Determine the [x, y] coordinate at the center of the cell enclosing the given text.  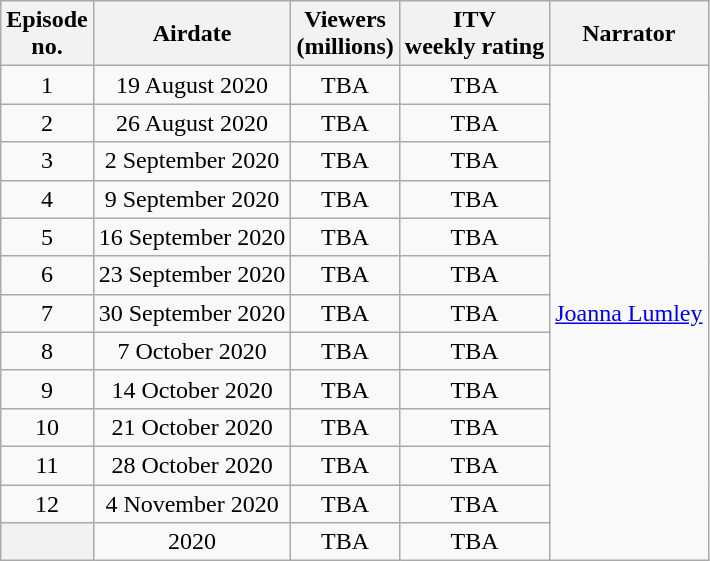
Joanna Lumley [629, 314]
11 [47, 465]
12 [47, 503]
Narrator [629, 34]
2 [47, 123]
5 [47, 237]
7 [47, 313]
7 October 2020 [192, 351]
2 September 2020 [192, 161]
9 [47, 389]
10 [47, 427]
16 September 2020 [192, 237]
21 October 2020 [192, 427]
2020 [192, 542]
Airdate [192, 34]
Episodeno. [47, 34]
4 [47, 199]
14 October 2020 [192, 389]
Viewers(millions) [345, 34]
3 [47, 161]
8 [47, 351]
30 September 2020 [192, 313]
26 August 2020 [192, 123]
19 August 2020 [192, 85]
4 November 2020 [192, 503]
28 October 2020 [192, 465]
1 [47, 85]
ITVweekly rating [474, 34]
23 September 2020 [192, 275]
6 [47, 275]
9 September 2020 [192, 199]
